Extract the (x, y) coordinate from the center of the cell holding the provided text.  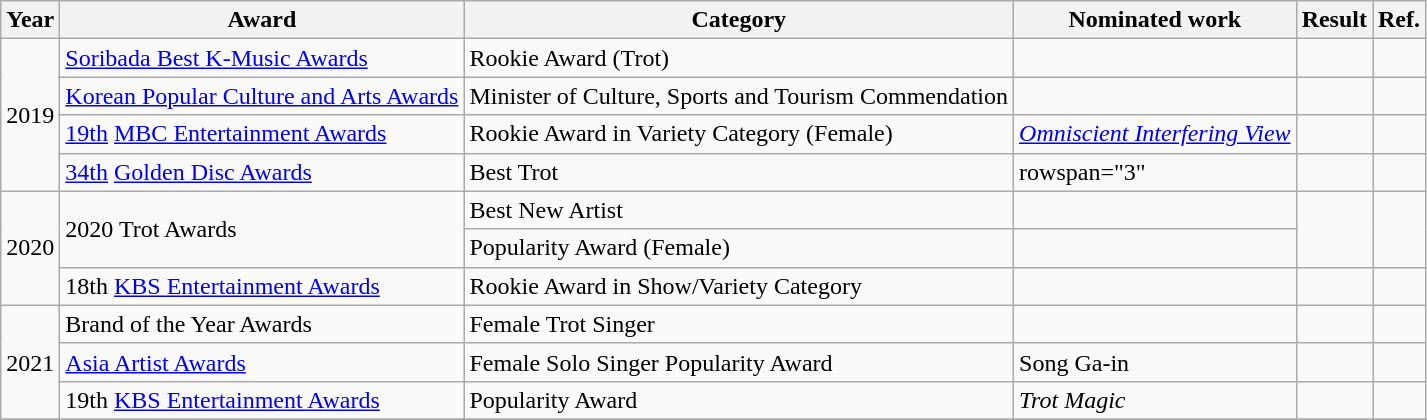
Soribada Best K-Music Awards (262, 58)
Popularity Award (Female) (739, 248)
19th KBS Entertainment Awards (262, 400)
Trot Magic (1156, 400)
Brand of the Year Awards (262, 324)
Rookie Award (Trot) (739, 58)
19th MBC Entertainment Awards (262, 134)
34th Golden Disc Awards (262, 172)
Result (1334, 20)
Song Ga-in (1156, 362)
Rookie Award in Show/Variety Category (739, 286)
2020 Trot Awards (262, 229)
rowspan="3" (1156, 172)
Rookie Award in Variety Category (Female) (739, 134)
Best New Artist (739, 210)
Category (739, 20)
18th KBS Entertainment Awards (262, 286)
2021 (30, 362)
Nominated work (1156, 20)
Female Solo Singer Popularity Award (739, 362)
2019 (30, 115)
Minister of Culture, Sports and Tourism Commendation (739, 96)
Ref. (1398, 20)
2020 (30, 248)
Asia Artist Awards (262, 362)
Omniscient Interfering View (1156, 134)
Korean Popular Culture and Arts Awards (262, 96)
Year (30, 20)
Female Trot Singer (739, 324)
Popularity Award (739, 400)
Award (262, 20)
Best Trot (739, 172)
